For the text-containing cell, return its midpoint in (x, y) coordinate format. 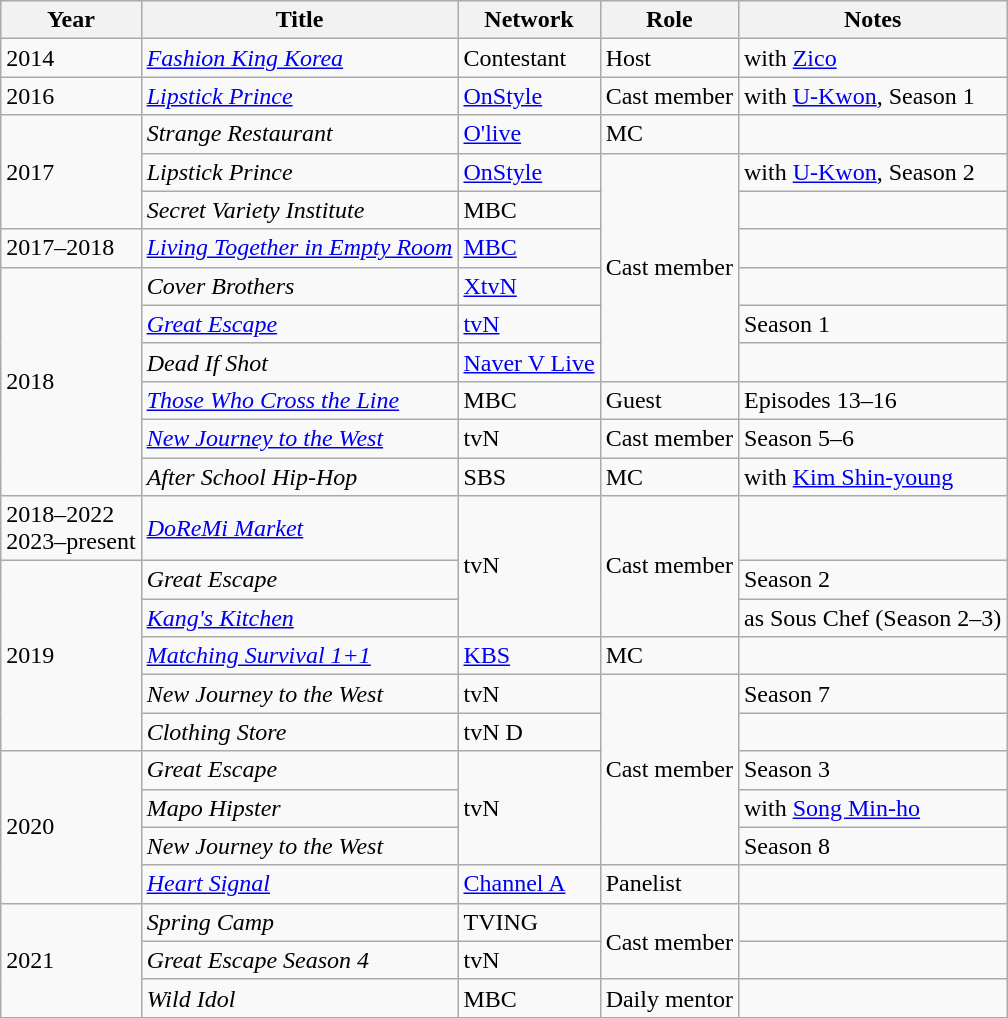
Heart Signal (300, 884)
2018 (71, 381)
DoReMi Market (300, 528)
Season 3 (872, 770)
Season 8 (872, 846)
Episodes 13–16 (872, 400)
XtvN (529, 286)
2019 (71, 656)
2020 (71, 827)
2018–20222023–present (71, 528)
Cover Brothers (300, 286)
Wild Idol (300, 998)
2016 (71, 96)
Season 5–6 (872, 438)
tvN D (529, 732)
2017–2018 (71, 248)
Kang's Kitchen (300, 618)
Spring Camp (300, 922)
with Kim Shin-young (872, 477)
Role (669, 20)
as Sous Chef (Season 2–3) (872, 618)
Strange Restaurant (300, 134)
Matching Survival 1+1 (300, 656)
Contestant (529, 58)
Season 2 (872, 580)
SBS (529, 477)
Host (669, 58)
Great Escape Season 4 (300, 960)
Panelist (669, 884)
Guest (669, 400)
Mapo Hipster (300, 808)
with U-Kwon, Season 1 (872, 96)
After School Hip-Hop (300, 477)
Clothing Store (300, 732)
Daily mentor (669, 998)
Those Who Cross the Line (300, 400)
Naver V Live (529, 362)
Notes (872, 20)
with Zico (872, 58)
with Song Min-ho (872, 808)
Fashion King Korea (300, 58)
Dead If Shot (300, 362)
2014 (71, 58)
Year (71, 20)
Season 7 (872, 694)
Living Together in Empty Room (300, 248)
Network (529, 20)
2021 (71, 960)
with U-Kwon, Season 2 (872, 172)
Season 1 (872, 324)
2017 (71, 172)
Title (300, 20)
TVING (529, 922)
O'live (529, 134)
Secret Variety Institute (300, 210)
KBS (529, 656)
Channel A (529, 884)
